Output the [X, Y] coordinate of the center of the cell containing the given text.  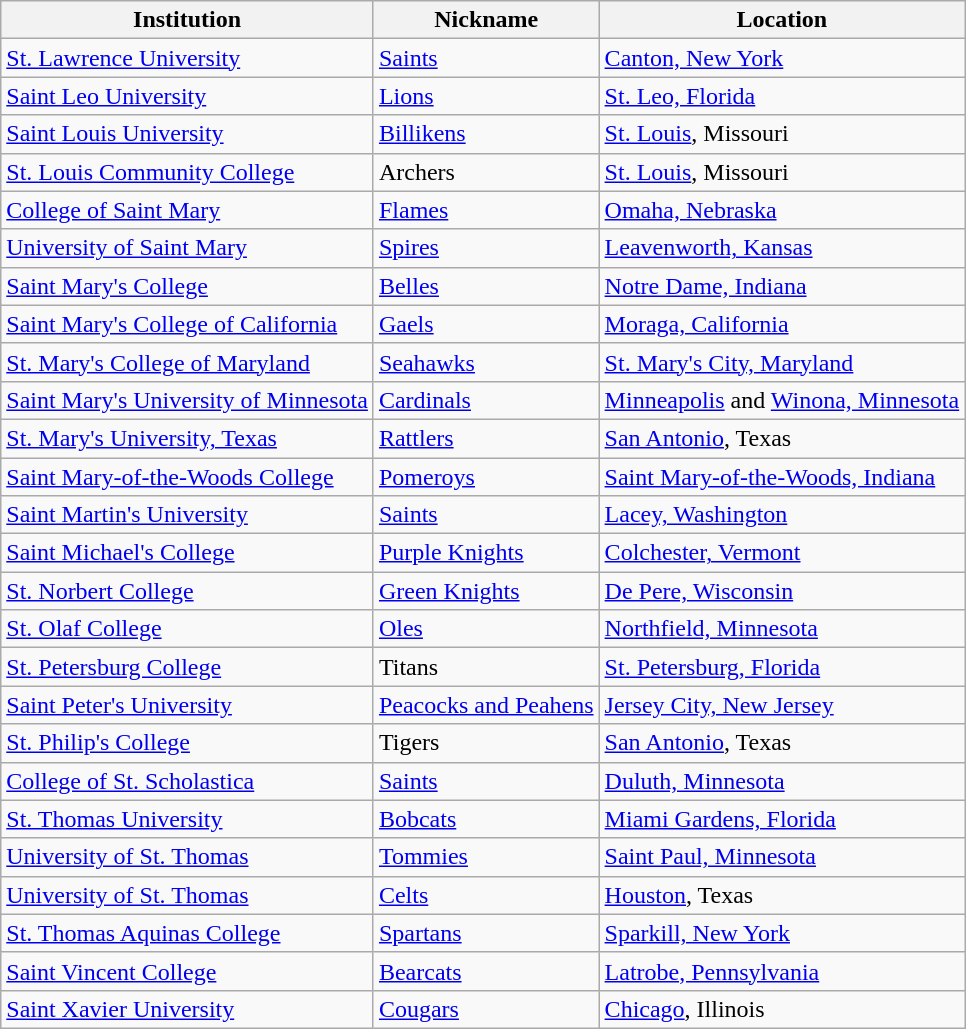
Saint Mary-of-the-Woods College [188, 477]
St. Thomas Aquinas College [188, 933]
College of Saint Mary [188, 210]
Saint Paul, Minnesota [782, 857]
Canton, New York [782, 58]
Gaels [486, 324]
Saint Xavier University [188, 1009]
Belles [486, 286]
Purple Knights [486, 553]
Miami Gardens, Florida [782, 819]
Saint Martin's University [188, 515]
Saint Vincent College [188, 971]
St. Thomas University [188, 819]
Northfield, Minnesota [782, 629]
St. Olaf College [188, 629]
Seahawks [486, 362]
Chicago, Illinois [782, 1009]
Bearcats [486, 971]
Saint Mary's College [188, 286]
Colchester, Vermont [782, 553]
Saint Mary-of-the-Woods, Indiana [782, 477]
Sparkill, New York [782, 933]
Omaha, Nebraska [782, 210]
Archers [486, 172]
St. Mary's City, Maryland [782, 362]
St. Norbert College [188, 591]
Bobcats [486, 819]
St. Mary's College of Maryland [188, 362]
Saint Leo University [188, 96]
Pomeroys [486, 477]
Spires [486, 248]
Jersey City, New Jersey [782, 705]
Rattlers [486, 438]
St. Louis Community College [188, 172]
Location [782, 20]
Spartans [486, 933]
University of Saint Mary [188, 248]
Moraga, California [782, 324]
Nickname [486, 20]
Green Knights [486, 591]
Saint Peter's University [188, 705]
Latrobe, Pennsylvania [782, 971]
Institution [188, 20]
Notre Dame, Indiana [782, 286]
Billikens [486, 134]
Lions [486, 96]
Minneapolis and Winona, Minnesota [782, 400]
St. Mary's University, Texas [188, 438]
Saint Mary's College of California [188, 324]
Cougars [486, 1009]
St. Petersburg, Florida [782, 667]
St. Leo, Florida [782, 96]
Tommies [486, 857]
Peacocks and Peahens [486, 705]
De Pere, Wisconsin [782, 591]
Saint Mary's University of Minnesota [188, 400]
St. Lawrence University [188, 58]
Cardinals [486, 400]
Saint Louis University [188, 134]
Duluth, Minnesota [782, 781]
Saint Michael's College [188, 553]
Leavenworth, Kansas [782, 248]
St. Philip's College [188, 743]
St. Petersburg College [188, 667]
Celts [486, 895]
Tigers [486, 743]
Lacey, Washington [782, 515]
Oles [486, 629]
Titans [486, 667]
Houston, Texas [782, 895]
College of St. Scholastica [188, 781]
Flames [486, 210]
